Detect which cell encompasses the target text, then output its [x, y] center coordinate. 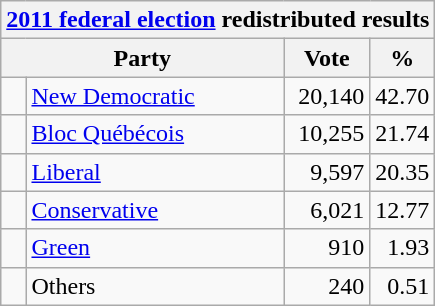
21.74 [402, 134]
240 [327, 286]
Green [155, 248]
20,140 [327, 96]
910 [327, 248]
20.35 [402, 172]
New Democratic [155, 96]
42.70 [402, 96]
% [402, 58]
Others [155, 286]
12.77 [402, 210]
Liberal [155, 172]
6,021 [327, 210]
Conservative [155, 210]
Vote [327, 58]
Party [142, 58]
0.51 [402, 286]
9,597 [327, 172]
10,255 [327, 134]
2011 federal election redistributed results [218, 20]
1.93 [402, 248]
Bloc Québécois [155, 134]
